Detect which cell encompasses the target text, then output its [x, y] center coordinate. 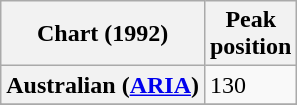
Peakposition [250, 34]
130 [250, 85]
Chart (1992) [103, 34]
Australian (ARIA) [103, 85]
